From the cell containing the given text, extract its center point as [x, y] coordinate. 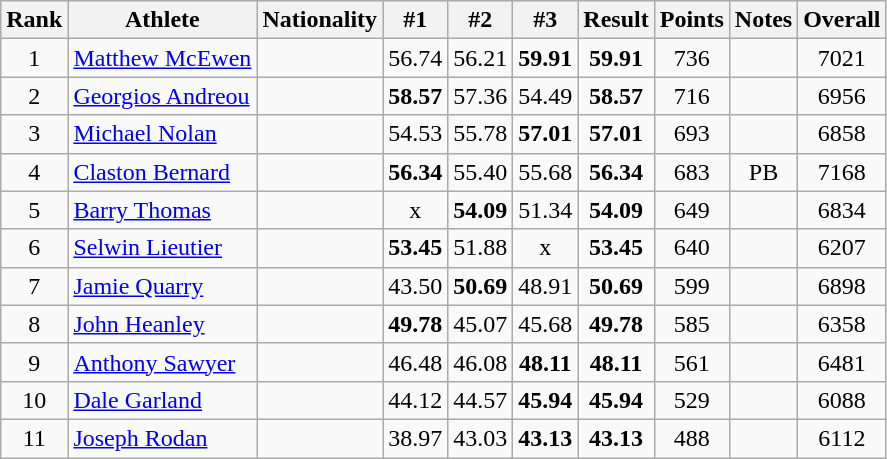
57.36 [480, 96]
683 [692, 172]
Notes [763, 20]
Jamie Quarry [162, 286]
6112 [842, 438]
45.07 [480, 324]
John Heanley [162, 324]
#2 [480, 20]
Dale Garland [162, 400]
Nationality [320, 20]
7 [34, 286]
10 [34, 400]
7168 [842, 172]
561 [692, 362]
649 [692, 210]
55.68 [546, 172]
3 [34, 134]
9 [34, 362]
Claston Bernard [162, 172]
6481 [842, 362]
54.53 [416, 134]
55.40 [480, 172]
43.50 [416, 286]
44.57 [480, 400]
46.08 [480, 362]
#1 [416, 20]
6956 [842, 96]
Michael Nolan [162, 134]
Matthew McEwen [162, 58]
44.12 [416, 400]
6858 [842, 134]
585 [692, 324]
529 [692, 400]
45.68 [546, 324]
Selwin Lieutier [162, 248]
7021 [842, 58]
Barry Thomas [162, 210]
48.91 [546, 286]
2 [34, 96]
51.88 [480, 248]
488 [692, 438]
Rank [34, 20]
Points [692, 20]
4 [34, 172]
51.34 [546, 210]
54.49 [546, 96]
693 [692, 134]
736 [692, 58]
6834 [842, 210]
1 [34, 58]
11 [34, 438]
Overall [842, 20]
56.21 [480, 58]
38.97 [416, 438]
6 [34, 248]
55.78 [480, 134]
6358 [842, 324]
640 [692, 248]
5 [34, 210]
Georgios Andreou [162, 96]
Result [616, 20]
6898 [842, 286]
8 [34, 324]
43.03 [480, 438]
Athlete [162, 20]
716 [692, 96]
6088 [842, 400]
Anthony Sawyer [162, 362]
6207 [842, 248]
PB [763, 172]
#3 [546, 20]
Joseph Rodan [162, 438]
46.48 [416, 362]
56.74 [416, 58]
599 [692, 286]
